Capture the cell that displays the provided text and extract its [X, Y] central coordinate. 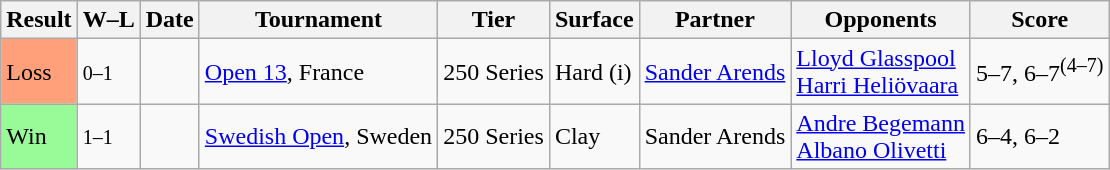
Tournament [318, 20]
Lloyd Glasspool Harri Heliövaara [881, 72]
Swedish Open, Sweden [318, 136]
0–1 [108, 72]
Open 13, France [318, 72]
Partner [715, 20]
Win [39, 136]
1–1 [108, 136]
6–4, 6–2 [1039, 136]
Clay [594, 136]
5–7, 6–7(4–7) [1039, 72]
Score [1039, 20]
Surface [594, 20]
Andre Begemann Albano Olivetti [881, 136]
Opponents [881, 20]
Tier [494, 20]
Result [39, 20]
W–L [108, 20]
Loss [39, 72]
Hard (i) [594, 72]
Date [170, 20]
